From the cell containing the given text, extract its center point as [x, y] coordinate. 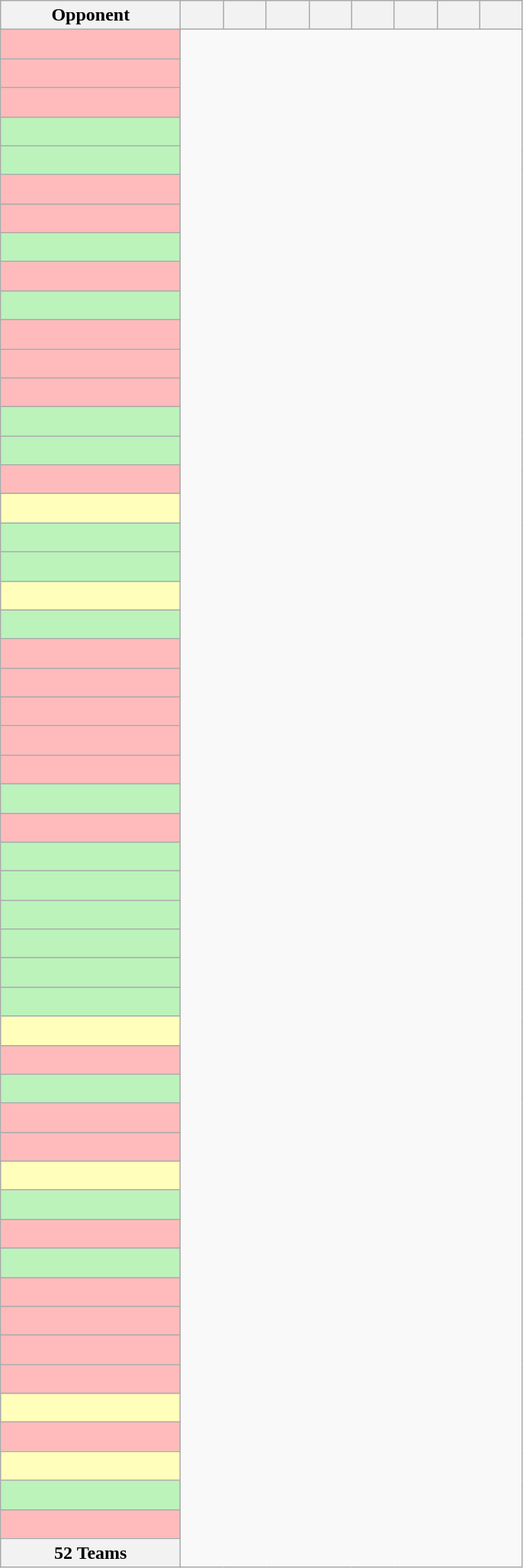
52 Teams [91, 1553]
Opponent [91, 15]
